Return the (x, y) coordinate for the center point of the cell that contains the specified text.  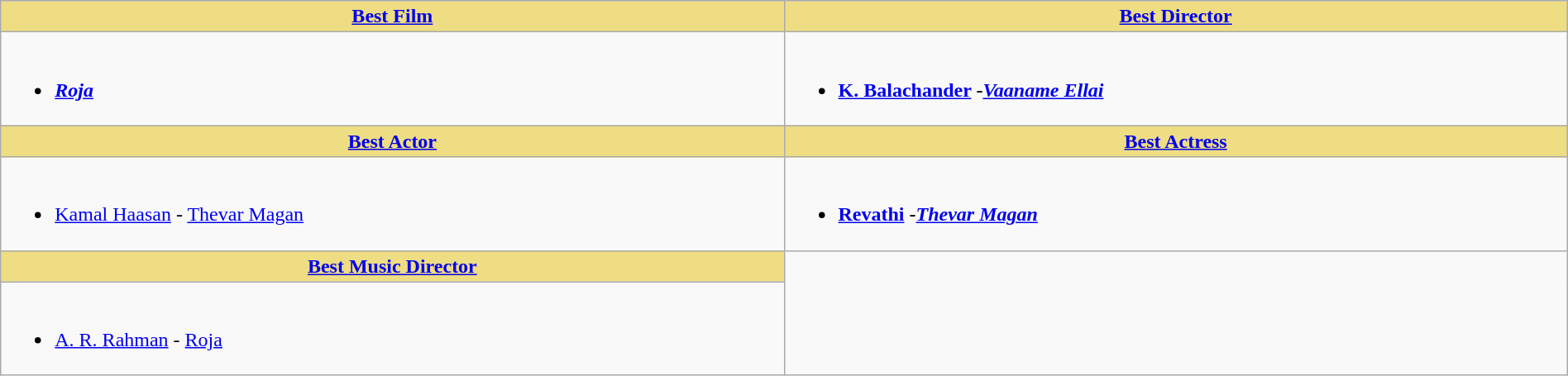
Revathi -Thevar Magan (1176, 203)
Kamal Haasan - Thevar Magan (392, 203)
A. R. Rahman - Roja (392, 329)
Best Director (1176, 17)
Best Actress (1176, 141)
Best Music Director (392, 266)
Best Actor (392, 141)
Roja (392, 79)
K. Balachander -Vaaname Ellai (1176, 79)
Best Film (392, 17)
